Capture the cell that displays the provided text and extract its (x, y) central coordinate. 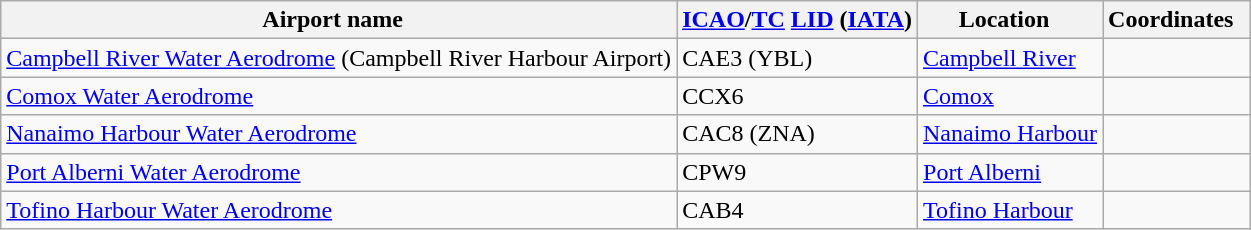
CAB4 (798, 210)
Location (1010, 20)
ICAO/TC LID (IATA) (798, 20)
Nanaimo Harbour Water Aerodrome (339, 134)
CPW9 (798, 172)
Airport name (339, 20)
CAC8 (ZNA) (798, 134)
Comox (1010, 96)
CCX6 (798, 96)
Campbell River (1010, 58)
Port Alberni (1010, 172)
Tofino Harbour Water Aerodrome (339, 210)
Nanaimo Harbour (1010, 134)
Tofino Harbour (1010, 210)
CAE3 (YBL) (798, 58)
Port Alberni Water Aerodrome (339, 172)
Comox Water Aerodrome (339, 96)
Coordinates (1177, 20)
Campbell River Water Aerodrome (Campbell River Harbour Airport) (339, 58)
